Capture the cell that displays the provided text and extract its (x, y) central coordinate. 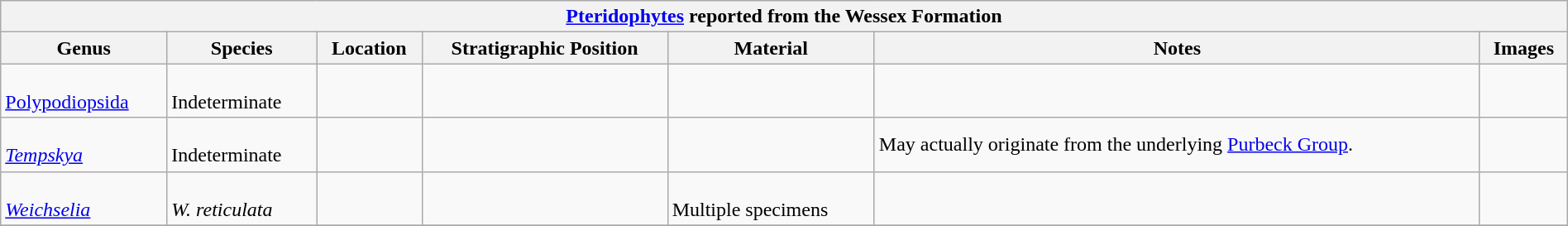
Weichselia (84, 199)
Species (241, 48)
Multiple specimens (771, 199)
Tempskya (84, 144)
Polypodiopsida (84, 91)
W. reticulata (241, 199)
Material (771, 48)
Notes (1177, 48)
Pteridophytes reported from the Wessex Formation (784, 17)
May actually originate from the underlying Purbeck Group. (1177, 144)
Images (1523, 48)
Stratigraphic Position (544, 48)
Genus (84, 48)
Location (369, 48)
